For the text-containing cell, return its midpoint in (X, Y) coordinate format. 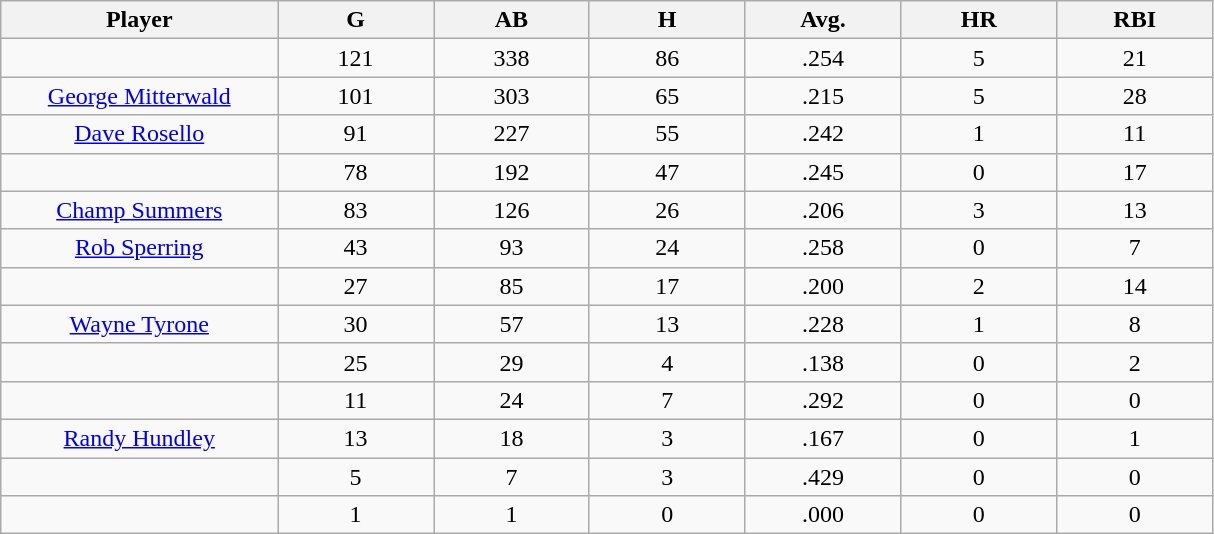
Wayne Tyrone (140, 324)
101 (356, 96)
Player (140, 20)
G (356, 20)
Avg. (823, 20)
George Mitterwald (140, 96)
26 (667, 210)
21 (1135, 58)
.200 (823, 286)
.292 (823, 400)
227 (512, 134)
.429 (823, 477)
.228 (823, 324)
192 (512, 172)
86 (667, 58)
28 (1135, 96)
.254 (823, 58)
.000 (823, 515)
25 (356, 362)
85 (512, 286)
338 (512, 58)
55 (667, 134)
Rob Sperring (140, 248)
.258 (823, 248)
30 (356, 324)
47 (667, 172)
83 (356, 210)
4 (667, 362)
AB (512, 20)
303 (512, 96)
Randy Hundley (140, 438)
.245 (823, 172)
78 (356, 172)
RBI (1135, 20)
.138 (823, 362)
18 (512, 438)
57 (512, 324)
126 (512, 210)
.167 (823, 438)
HR (979, 20)
8 (1135, 324)
Dave Rosello (140, 134)
91 (356, 134)
.242 (823, 134)
.206 (823, 210)
29 (512, 362)
Champ Summers (140, 210)
121 (356, 58)
43 (356, 248)
H (667, 20)
14 (1135, 286)
27 (356, 286)
.215 (823, 96)
93 (512, 248)
65 (667, 96)
